Find where the given text appears and provide that cell's center as [X, Y] coordinate. 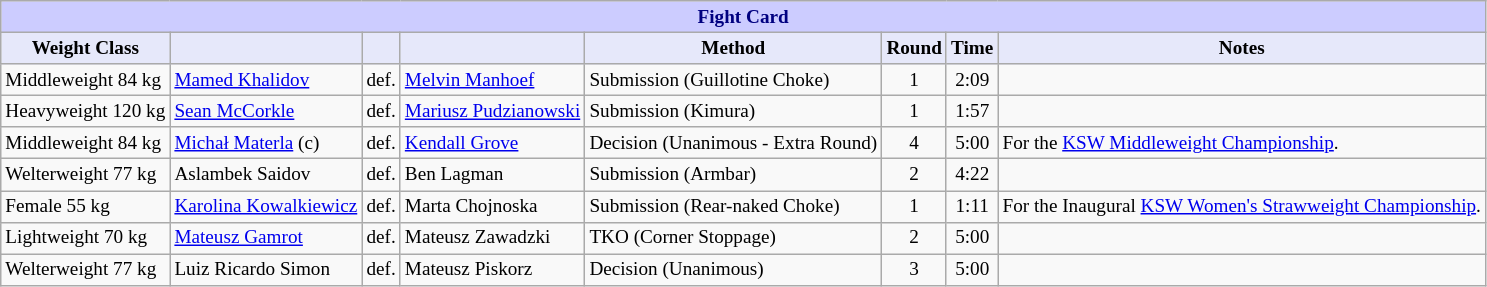
Heavyweight 120 kg [86, 111]
Mamed Khalidov [266, 80]
Lightweight 70 kg [86, 238]
Mateusz Piskorz [492, 270]
Luiz Ricardo Simon [266, 270]
Fight Card [744, 17]
Marta Chojnoska [492, 206]
Weight Class [86, 48]
Notes [1242, 48]
Method [734, 48]
Submission (Rear-naked Choke) [734, 206]
Decision (Unanimous - Extra Round) [734, 143]
3 [914, 270]
1:57 [972, 111]
1:11 [972, 206]
Ben Lagman [492, 175]
Mateusz Gamrot [266, 238]
Time [972, 48]
For the KSW Middleweight Championship. [1242, 143]
4 [914, 143]
For the Inaugural KSW Women's Strawweight Championship. [1242, 206]
Submission (Guillotine Choke) [734, 80]
Submission (Kimura) [734, 111]
Michał Materla (c) [266, 143]
2:09 [972, 80]
4:22 [972, 175]
Aslambek Saidov [266, 175]
Decision (Unanimous) [734, 270]
Sean McCorkle [266, 111]
Mateusz Zawadzki [492, 238]
Karolina Kowalkiewicz [266, 206]
Submission (Armbar) [734, 175]
TKO (Corner Stoppage) [734, 238]
Mariusz Pudzianowski [492, 111]
Round [914, 48]
Female 55 kg [86, 206]
Melvin Manhoef [492, 80]
Kendall Grove [492, 143]
